Pinpoint the cell where the given text exists, returning its [x, y] midpoint coordinate. 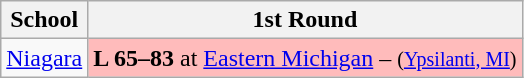
Niagara [44, 58]
L 65–83 at Eastern Michigan – (Ypsilanti, MI) [305, 58]
1st Round [305, 20]
School [44, 20]
